Determine the (X, Y) coordinate at the center of the cell enclosing the given text.  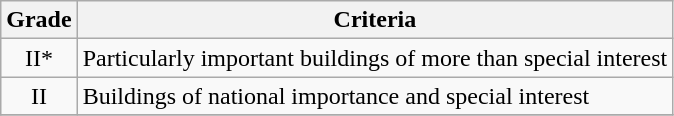
Criteria (375, 20)
Grade (39, 20)
Particularly important buildings of more than special interest (375, 58)
II (39, 96)
II* (39, 58)
Buildings of national importance and special interest (375, 96)
